Return [X, Y] of the center of cell containing provided text 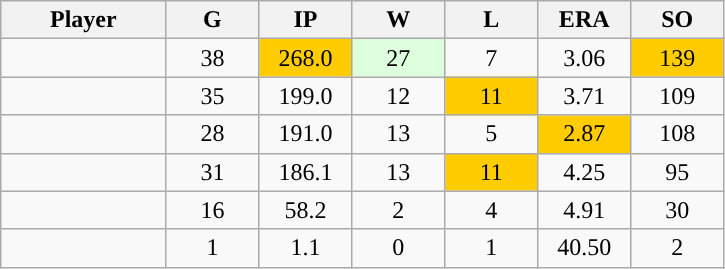
30 [678, 210]
191.0 [306, 134]
28 [212, 134]
27 [398, 58]
1.1 [306, 248]
W [398, 20]
5 [492, 134]
108 [678, 134]
95 [678, 172]
35 [212, 96]
58.2 [306, 210]
16 [212, 210]
SO [678, 20]
4.25 [584, 172]
0 [398, 248]
2.87 [584, 134]
40.50 [584, 248]
7 [492, 58]
31 [212, 172]
12 [398, 96]
109 [678, 96]
268.0 [306, 58]
G [212, 20]
Player [84, 20]
L [492, 20]
186.1 [306, 172]
4 [492, 210]
IP [306, 20]
3.71 [584, 96]
38 [212, 58]
4.91 [584, 210]
199.0 [306, 96]
ERA [584, 20]
139 [678, 58]
3.06 [584, 58]
